Identify which cell holds the provided text, then report its (X, Y) central coordinate. 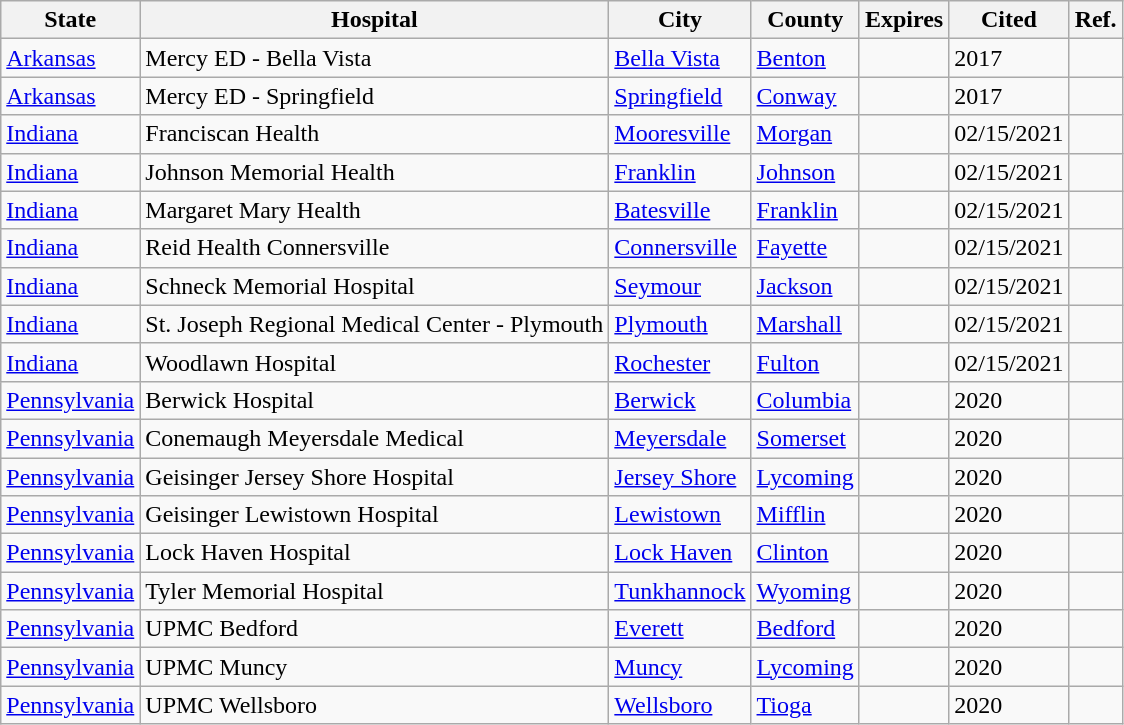
Batesville (680, 210)
Somerset (805, 438)
Springfield (680, 96)
Franciscan Health (374, 134)
Seymour (680, 286)
UPMC Bedford (374, 629)
Schneck Memorial Hospital (374, 286)
Berwick (680, 400)
Ref. (1096, 20)
Marshall (805, 324)
Everett (680, 629)
St. Joseph Regional Medical Center - Plymouth (374, 324)
County (805, 20)
Clinton (805, 553)
Morgan (805, 134)
Meyersdale (680, 438)
Reid Health Connersville (374, 248)
Mercy ED - Springfield (374, 96)
Fulton (805, 362)
Berwick Hospital (374, 400)
Tunkhannock (680, 591)
UPMC Muncy (374, 667)
Conway (805, 96)
Rochester (680, 362)
Geisinger Lewistown Hospital (374, 515)
Margaret Mary Health (374, 210)
Lewistown (680, 515)
Lock Haven (680, 553)
Mooresville (680, 134)
Woodlawn Hospital (374, 362)
Jersey Shore (680, 477)
Tioga (805, 705)
Benton (805, 58)
Plymouth (680, 324)
Wyoming (805, 591)
Johnson (805, 172)
Cited (1009, 20)
Connersville (680, 248)
Bedford (805, 629)
Muncy (680, 667)
Geisinger Jersey Shore Hospital (374, 477)
Johnson Memorial Health (374, 172)
Conemaugh Meyersdale Medical (374, 438)
Mercy ED - Bella Vista (374, 58)
Jackson (805, 286)
Bella Vista (680, 58)
State (70, 20)
Expires (904, 20)
Lock Haven Hospital (374, 553)
Fayette (805, 248)
Mifflin (805, 515)
Tyler Memorial Hospital (374, 591)
Hospital (374, 20)
Wellsboro (680, 705)
City (680, 20)
Columbia (805, 400)
UPMC Wellsboro (374, 705)
